Return [x, y] of the center of cell containing provided text 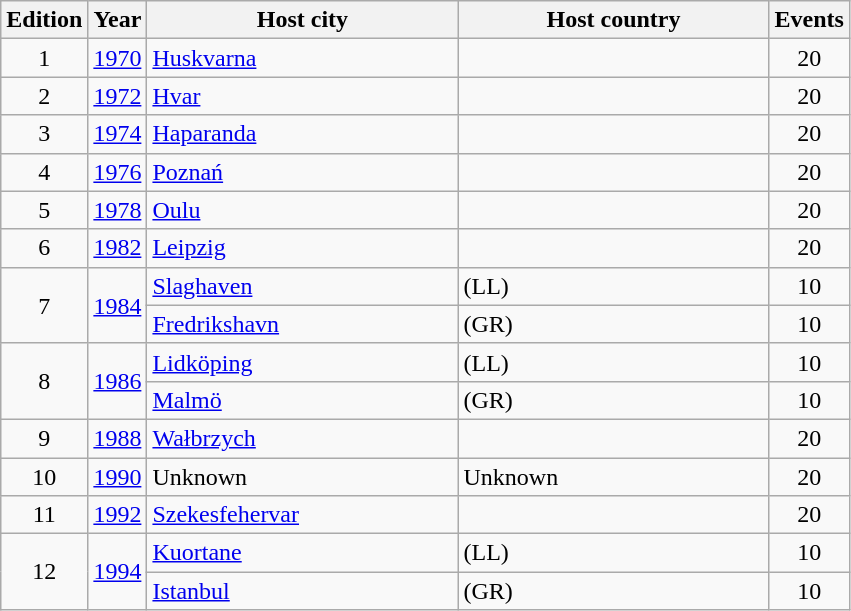
1992 [118, 515]
Host city [302, 20]
11 [44, 515]
1994 [118, 572]
1990 [118, 477]
1984 [118, 305]
1978 [118, 210]
Lidköping [302, 362]
6 [44, 248]
1988 [118, 438]
Hvar [302, 96]
3 [44, 134]
7 [44, 305]
Poznań [302, 172]
1986 [118, 381]
Szekesfehervar [302, 515]
Slaghaven [302, 286]
9 [44, 438]
Host country [614, 20]
1970 [118, 58]
8 [44, 381]
12 [44, 572]
Events [809, 20]
Oulu [302, 210]
Edition [44, 20]
1976 [118, 172]
Leipzig [302, 248]
Year [118, 20]
Fredrikshavn [302, 324]
2 [44, 96]
1982 [118, 248]
4 [44, 172]
Haparanda [302, 134]
Huskvarna [302, 58]
Kuortane [302, 553]
Istanbul [302, 591]
1 [44, 58]
Wałbrzych [302, 438]
Malmö [302, 400]
5 [44, 210]
1974 [118, 134]
1972 [118, 96]
